From the cell containing the given text, extract its center point as [x, y] coordinate. 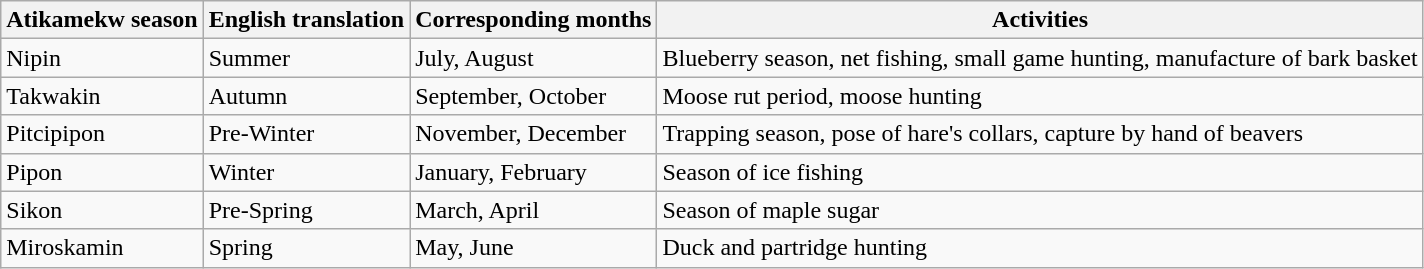
January, February [534, 172]
Duck and partridge hunting [1040, 248]
July, August [534, 58]
Season of ice fishing [1040, 172]
Pre-Spring [306, 210]
Moose rut period, moose hunting [1040, 96]
Takwakin [102, 96]
November, December [534, 134]
Sikon [102, 210]
March, April [534, 210]
September, October [534, 96]
Corresponding months [534, 20]
Pitcipipon [102, 134]
Activities [1040, 20]
May, June [534, 248]
Pipon [102, 172]
Nipin [102, 58]
Winter [306, 172]
Trapping season, pose of hare's collars, capture by hand of beavers [1040, 134]
English translation [306, 20]
Season of maple sugar [1040, 210]
Autumn [306, 96]
Atikamekw season [102, 20]
Summer [306, 58]
Spring [306, 248]
Pre-Winter [306, 134]
Blueberry season, net fishing, small game hunting, manufacture of bark basket [1040, 58]
Miroskamin [102, 248]
